Pinpoint the cell where the given text exists, returning its [X, Y] midpoint coordinate. 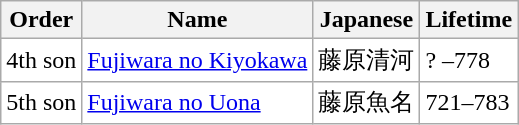
Fujiwara no Uona [198, 102]
藤原清河 [366, 60]
4th son [42, 60]
Name [198, 20]
Japanese [366, 20]
721–783 [469, 102]
藤原魚名 [366, 102]
Fujiwara no Kiyokawa [198, 60]
Order [42, 20]
? –778 [469, 60]
Lifetime [469, 20]
5th son [42, 102]
